Scan for the cell matching the given text and deliver its (X, Y) coordinate at center. 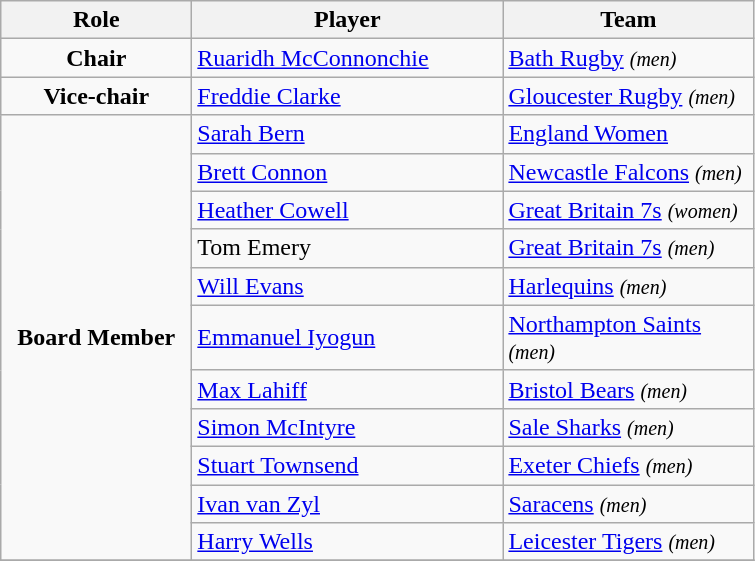
Exeter Chiefs (men) (628, 465)
Harry Wells (348, 542)
Leicester Tigers (men) (628, 542)
Sale Sharks (men) (628, 427)
Stuart Townsend (348, 465)
Saracens (men) (628, 503)
Vice-chair (96, 96)
Max Lahiff (348, 389)
Gloucester Rugby (men) (628, 96)
Bristol Bears (men) (628, 389)
Great Britain 7s (women) (628, 210)
England Women (628, 134)
Northampton Saints (men) (628, 338)
Tom Emery (348, 248)
Heather Cowell (348, 210)
Board Member (96, 338)
Emmanuel Iyogun (348, 338)
Great Britain 7s (men) (628, 248)
Brett Connon (348, 172)
Chair (96, 58)
Freddie Clarke (348, 96)
Sarah Bern (348, 134)
Will Evans (348, 286)
Newcastle Falcons (men) (628, 172)
Ruaridh McConnonchie (348, 58)
Simon McIntyre (348, 427)
Role (96, 20)
Ivan van Zyl (348, 503)
Player (348, 20)
Bath Rugby (men) (628, 58)
Harlequins (men) (628, 286)
Team (628, 20)
